For the text-containing cell, return its midpoint in (x, y) coordinate format. 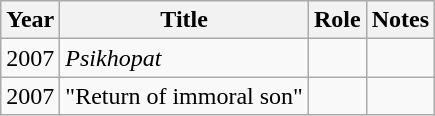
Psikhopat (184, 58)
Title (184, 20)
Year (30, 20)
"Return of immoral son" (184, 96)
Notes (400, 20)
Role (337, 20)
